From the cell containing the given text, extract its center point as [X, Y] coordinate. 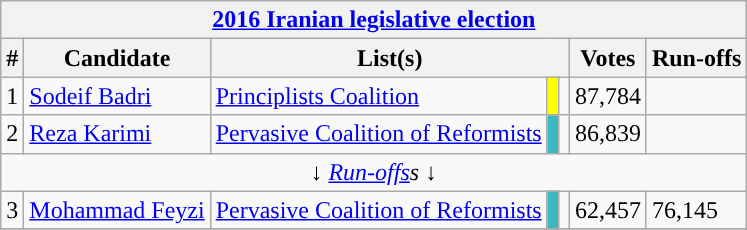
86,839 [608, 134]
2016 Iranian legislative election [374, 20]
Votes [608, 58]
Sodeif Badri [117, 96]
2 [12, 134]
↓ Run-offss ↓ [374, 172]
87,784 [608, 96]
List(s) [390, 58]
Run-offs [696, 58]
3 [12, 210]
Mohammad Feyzi [117, 210]
62,457 [608, 210]
Candidate [117, 58]
76,145 [696, 210]
Principlists Coalition [378, 96]
Reza Karimi [117, 134]
1 [12, 96]
# [12, 58]
